Extract the [X, Y] coordinate from the center of the cell holding the provided text.  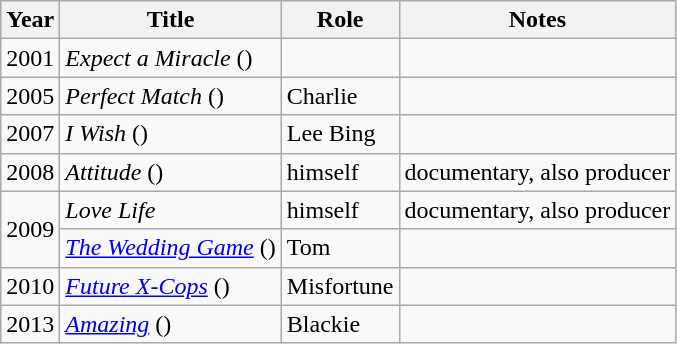
Notes [538, 20]
2009 [30, 229]
Misfortune [340, 286]
Attitude () [170, 172]
2008 [30, 172]
2001 [30, 58]
Perfect Match () [170, 96]
2013 [30, 324]
Title [170, 20]
Blackie [340, 324]
2007 [30, 134]
Love Life [170, 210]
The Wedding Game () [170, 248]
2010 [30, 286]
Role [340, 20]
Charlie [340, 96]
Future X-Cops () [170, 286]
Amazing () [170, 324]
Year [30, 20]
Tom [340, 248]
2005 [30, 96]
Expect a Miracle () [170, 58]
I Wish () [170, 134]
Lee Bing [340, 134]
